Provide the [X, Y] coordinate of the cell's center where the given text is located.  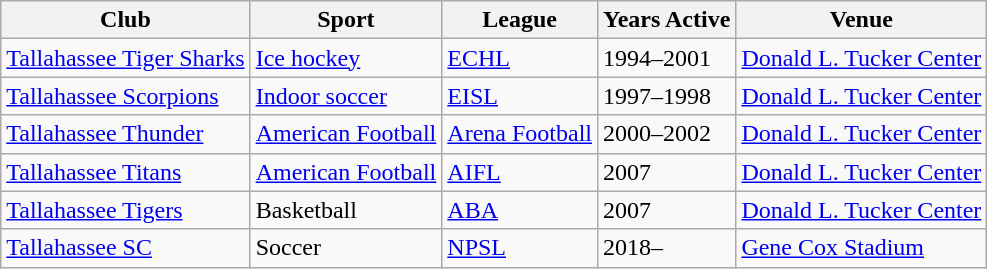
Tallahassee Tigers [126, 210]
Tallahassee Titans [126, 172]
Ice hockey [346, 58]
Soccer [346, 248]
1994–2001 [666, 58]
Club [126, 20]
NPSL [520, 248]
1997–1998 [666, 96]
EISL [520, 96]
AIFL [520, 172]
Tallahassee SC [126, 248]
Tallahassee Thunder [126, 134]
Indoor soccer [346, 96]
Tallahassee Tiger Sharks [126, 58]
ECHL [520, 58]
Sport [346, 20]
Arena Football [520, 134]
League [520, 20]
Tallahassee Scorpions [126, 96]
Years Active [666, 20]
Gene Cox Stadium [862, 248]
2018– [666, 248]
ABA [520, 210]
2000–2002 [666, 134]
Venue [862, 20]
Basketball [346, 210]
